Search for the cell housing the specified text and yield its [x, y] center coordinate. 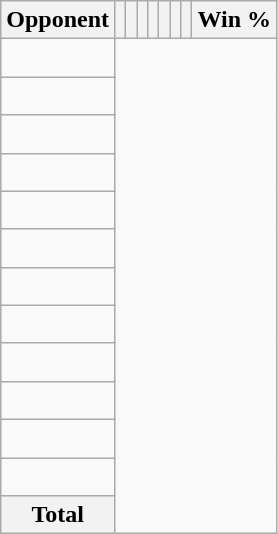
Win % [234, 20]
Total [58, 515]
Opponent [58, 20]
